Capture the cell that displays the provided text and extract its [X, Y] central coordinate. 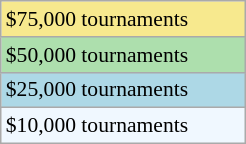
$25,000 tournaments [124, 90]
$75,000 tournaments [124, 19]
$10,000 tournaments [124, 126]
$50,000 tournaments [124, 55]
